Pinpoint the cell where the given text exists, returning its [x, y] midpoint coordinate. 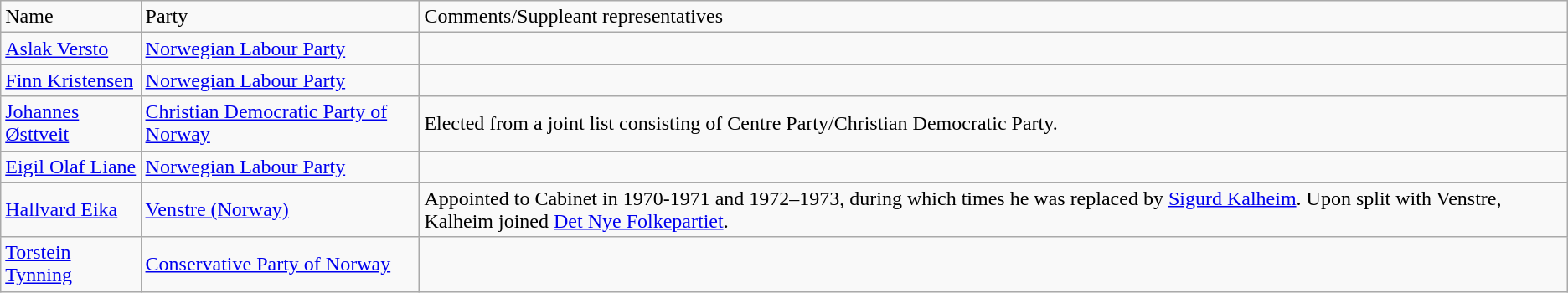
Torstein Tynning [70, 265]
Aslak Versto [70, 49]
Eigil Olaf Liane [70, 167]
Comments/Suppleant representatives [993, 17]
Finn Kristensen [70, 80]
Conservative Party of Norway [280, 265]
Christian Democratic Party of Norway [280, 124]
Johannes Østtveit [70, 124]
Elected from a joint list consisting of Centre Party/Christian Democratic Party. [993, 124]
Venstre (Norway) [280, 209]
Party [280, 17]
Hallvard Eika [70, 209]
Name [70, 17]
